Scan for the cell matching the given text and deliver its (X, Y) coordinate at center. 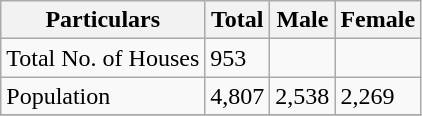
Population (103, 96)
Particulars (103, 20)
2,269 (378, 96)
Total No. of Houses (103, 58)
2,538 (302, 96)
Female (378, 20)
953 (238, 58)
Male (302, 20)
Total (238, 20)
4,807 (238, 96)
